Scan for the cell matching the given text and deliver its (x, y) coordinate at center. 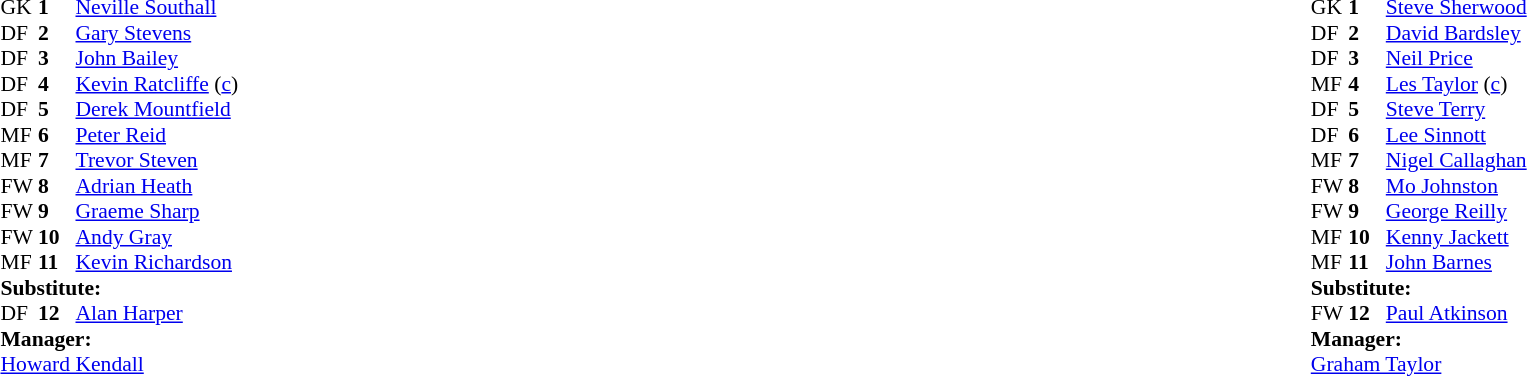
Peter Reid (158, 135)
Mo Johnston (1456, 186)
Trevor Steven (158, 161)
Kenny Jackett (1456, 237)
Andy Gray (158, 237)
Gary Stevens (158, 33)
Les Taylor (c) (1456, 84)
Alan Harper (158, 313)
Kevin Richardson (158, 263)
Graeme Sharp (158, 211)
Paul Atkinson (1456, 313)
Neil Price (1456, 59)
Steve Terry (1456, 109)
Derek Mountfield (158, 109)
George Reilly (1456, 211)
Lee Sinnott (1456, 135)
John Barnes (1456, 263)
Kevin Ratcliffe (c) (158, 84)
John Bailey (158, 59)
David Bardsley (1456, 33)
Adrian Heath (158, 186)
Nigel Callaghan (1456, 161)
